Locate the cell with the specified text and output its (X, Y) center coordinate. 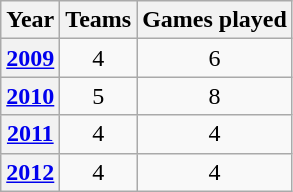
Year (30, 20)
Games played (215, 20)
2012 (30, 172)
Teams (98, 20)
2011 (30, 134)
5 (98, 96)
6 (215, 58)
2010 (30, 96)
8 (215, 96)
2009 (30, 58)
